Locate the cell with the specified text and output its [x, y] center coordinate. 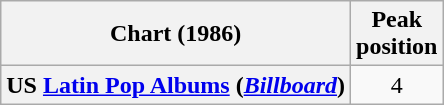
Peakposition [397, 34]
Chart (1986) [176, 34]
US Latin Pop Albums (Billboard) [176, 85]
4 [397, 85]
